Output the (x, y) coordinate of the center of the cell containing the given text.  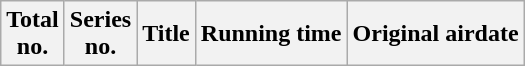
Original airdate (436, 34)
Totalno. (33, 34)
Seriesno. (100, 34)
Title (166, 34)
Running time (271, 34)
